Search for the cell housing the specified text and yield its [X, Y] center coordinate. 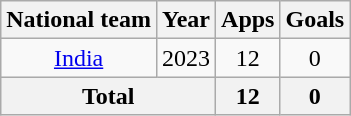
Goals [315, 20]
Year [186, 20]
Apps [248, 20]
India [79, 58]
Total [108, 96]
2023 [186, 58]
National team [79, 20]
